Provide the (x, y) coordinate of the cell's center where the given text is located.  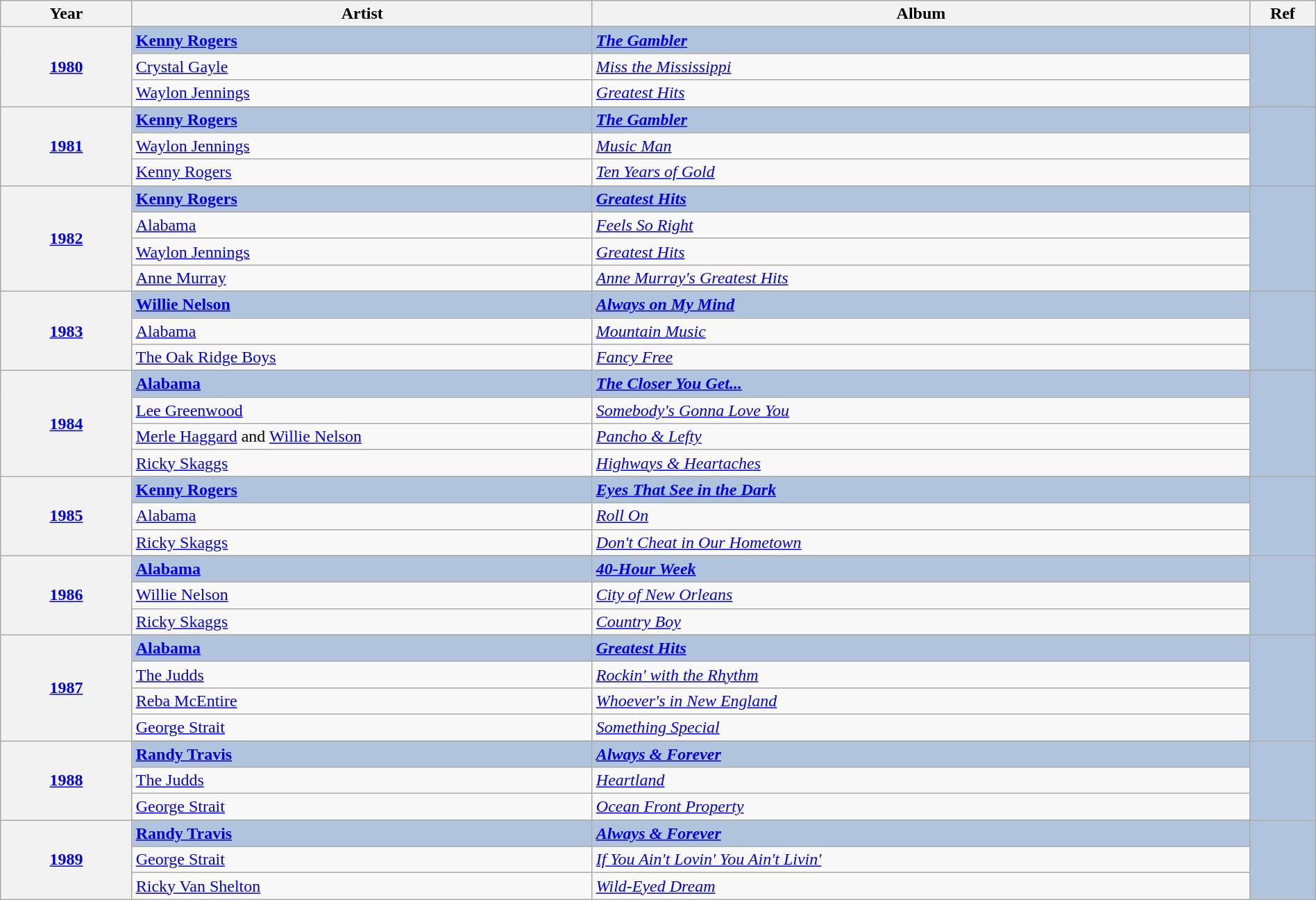
Year (67, 14)
Eyes That See in the Dark (920, 490)
Fancy Free (920, 358)
If You Ain't Lovin' You Ain't Livin' (920, 860)
Wild-Eyed Dream (920, 886)
Artist (362, 14)
Pancho & Lefty (920, 437)
Lee Greenwood (362, 410)
Rockin' with the Rhythm (920, 674)
Highways & Heartaches (920, 463)
40-Hour Week (920, 569)
Reba McEntire (362, 701)
City of New Orleans (920, 595)
The Oak Ridge Boys (362, 358)
1983 (67, 331)
Feels So Right (920, 225)
Somebody's Gonna Love You (920, 410)
Merle Haggard and Willie Nelson (362, 437)
Something Special (920, 727)
1989 (67, 860)
1988 (67, 780)
1987 (67, 687)
1981 (67, 146)
Country Boy (920, 622)
Album (920, 14)
Anne Murray's Greatest Hits (920, 278)
Ref (1283, 14)
Anne Murray (362, 278)
1982 (67, 238)
The Closer You Get... (920, 384)
Miss the Mississippi (920, 67)
Don't Cheat in Our Hometown (920, 542)
Music Man (920, 146)
1986 (67, 595)
Ricky Van Shelton (362, 886)
Crystal Gayle (362, 67)
Whoever's in New England (920, 701)
1984 (67, 424)
1980 (67, 67)
Roll On (920, 516)
Mountain Music (920, 331)
Ocean Front Property (920, 807)
1985 (67, 516)
Always on My Mind (920, 304)
Ten Years of Gold (920, 172)
Heartland (920, 781)
